Capture the cell that displays the provided text and extract its (X, Y) central coordinate. 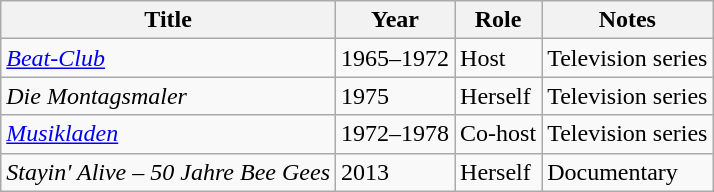
2013 (396, 172)
1965–1972 (396, 58)
1972–1978 (396, 134)
Host (498, 58)
Documentary (628, 172)
Notes (628, 20)
Musikladen (168, 134)
Role (498, 20)
Stayin' Alive – 50 Jahre Bee Gees (168, 172)
1975 (396, 96)
Year (396, 20)
Title (168, 20)
Co-host (498, 134)
Beat-Club (168, 58)
Die Montagsmaler (168, 96)
